Scan for the cell matching the given text and deliver its (x, y) coordinate at center. 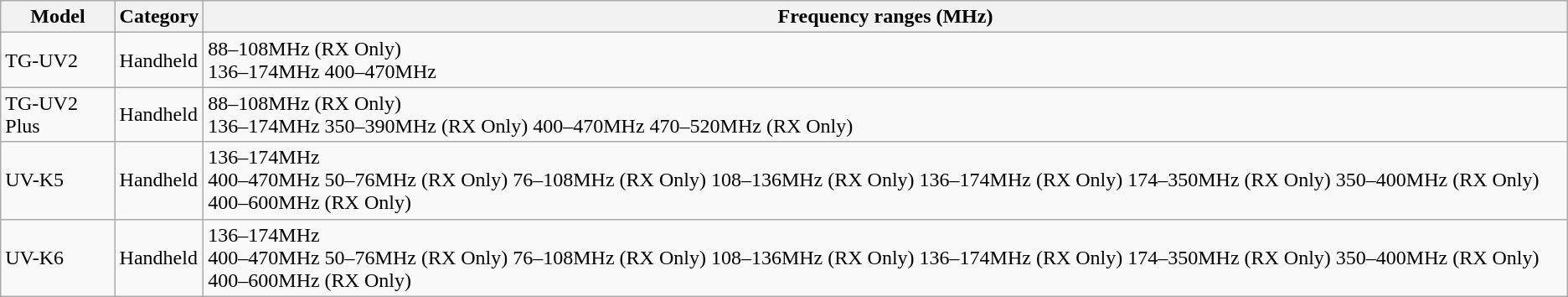
Model (58, 17)
88–108MHz (RX Only)136–174MHz 350–390MHz (RX Only) 400–470MHz 470–520MHz (RX Only) (885, 114)
TG-UV2 (58, 60)
UV-K6 (58, 258)
UV-K5 (58, 180)
88–108MHz (RX Only)136–174MHz 400–470MHz (885, 60)
TG-UV2 Plus (58, 114)
Frequency ranges (MHz) (885, 17)
Category (159, 17)
